Extract the (x, y) coordinate from the center of the cell holding the provided text.  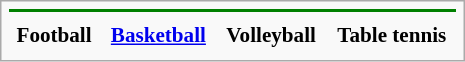
Basketball (158, 35)
Volleyball (272, 35)
Table tennis (392, 35)
Football (54, 35)
